From the cell containing the given text, extract its center point as (x, y) coordinate. 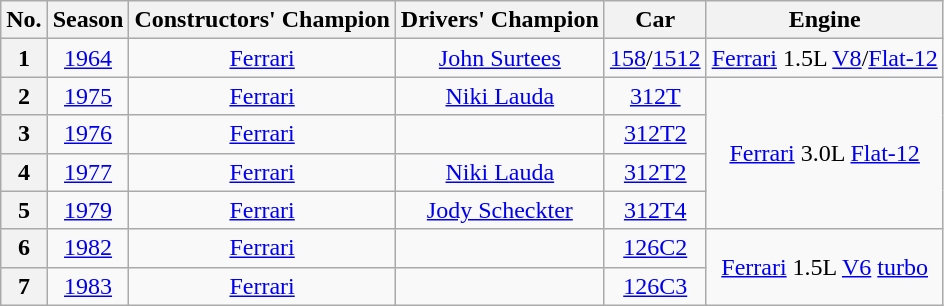
1977 (88, 172)
5 (24, 210)
312T4 (655, 210)
Season (88, 20)
Car (655, 20)
1979 (88, 210)
6 (24, 248)
No. (24, 20)
158/1512 (655, 58)
Jody Scheckter (500, 210)
1975 (88, 96)
3 (24, 134)
Constructors' Champion (262, 20)
Ferrari 1.5L V8/Flat-12 (824, 58)
Drivers' Champion (500, 20)
126C3 (655, 286)
1982 (88, 248)
1 (24, 58)
4 (24, 172)
7 (24, 286)
1983 (88, 286)
1964 (88, 58)
1976 (88, 134)
2 (24, 96)
312T (655, 96)
John Surtees (500, 58)
Ferrari 1.5L V6 turbo (824, 267)
126C2 (655, 248)
Ferrari 3.0L Flat-12 (824, 153)
Engine (824, 20)
